Locate the cell with the specified text and output its [x, y] center coordinate. 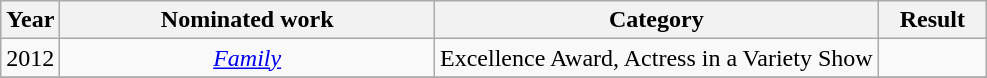
Family [248, 58]
Excellence Award, Actress in a Variety Show [657, 58]
2012 [30, 58]
Nominated work [248, 20]
Year [30, 20]
Category [657, 20]
Result [932, 20]
